Scan for the cell matching the given text and deliver its (x, y) coordinate at center. 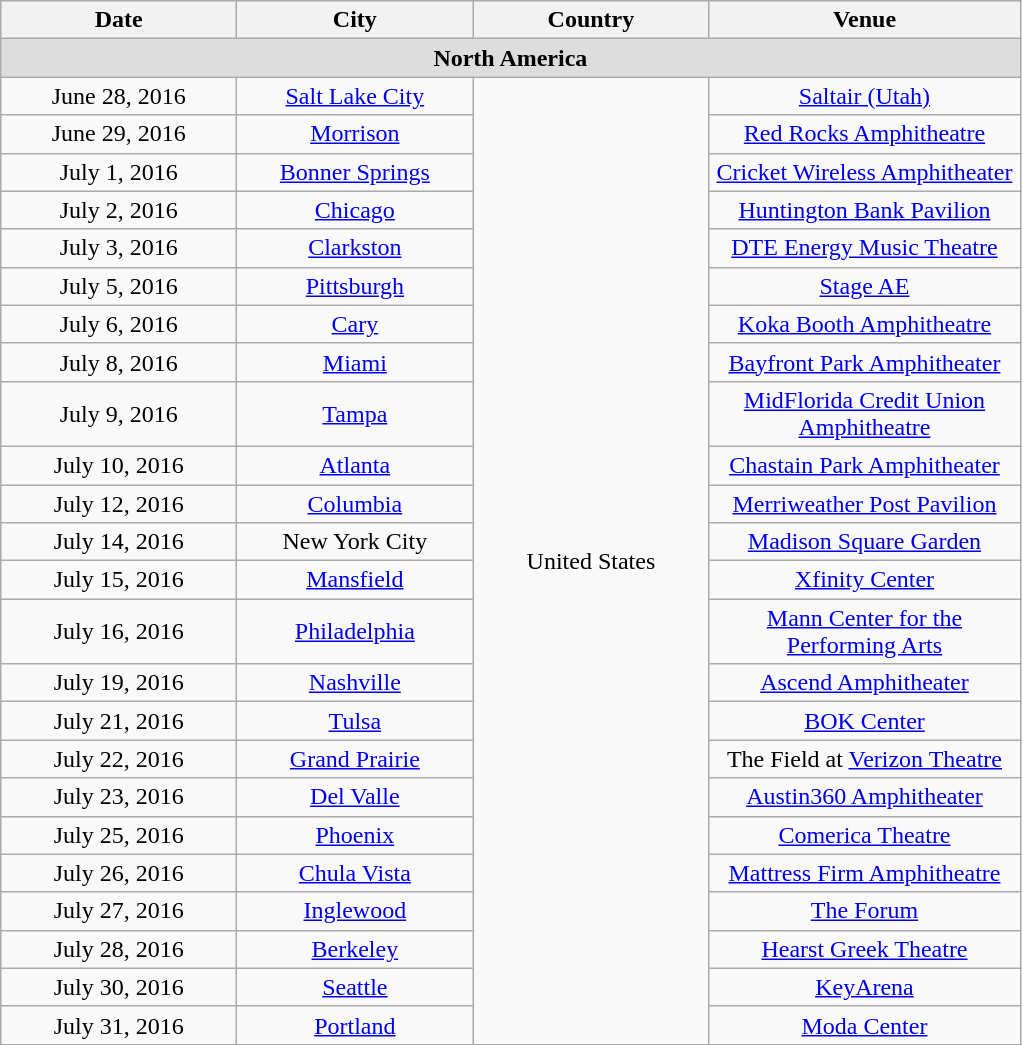
Comerica Theatre (864, 835)
July 22, 2016 (119, 759)
Venue (864, 20)
New York City (355, 542)
Clarkston (355, 248)
Seattle (355, 987)
Columbia (355, 503)
Chastain Park Amphitheater (864, 465)
MidFlorida Credit Union Amphitheatre (864, 414)
July 3, 2016 (119, 248)
July 5, 2016 (119, 286)
Mattress Firm Amphitheatre (864, 873)
June 28, 2016 (119, 96)
July 12, 2016 (119, 503)
Portland (355, 1025)
July 28, 2016 (119, 949)
Xfinity Center (864, 580)
Huntington Bank Pavilion (864, 210)
Salt Lake City (355, 96)
Cary (355, 324)
City (355, 20)
BOK Center (864, 721)
July 25, 2016 (119, 835)
Berkeley (355, 949)
July 10, 2016 (119, 465)
June 29, 2016 (119, 134)
North America (510, 58)
Moda Center (864, 1025)
Date (119, 20)
DTE Energy Music Theatre (864, 248)
Austin360 Amphitheater (864, 797)
July 9, 2016 (119, 414)
Pittsburgh (355, 286)
July 1, 2016 (119, 172)
July 30, 2016 (119, 987)
Mann Center for the Performing Arts (864, 632)
United States (591, 561)
Cricket Wireless Amphitheater (864, 172)
Country (591, 20)
Merriweather Post Pavilion (864, 503)
July 23, 2016 (119, 797)
Nashville (355, 683)
The Field at Verizon Theatre (864, 759)
Bonner Springs (355, 172)
Saltair (Utah) (864, 96)
July 16, 2016 (119, 632)
July 21, 2016 (119, 721)
The Forum (864, 911)
Del Valle (355, 797)
July 26, 2016 (119, 873)
Stage AE (864, 286)
Phoenix (355, 835)
Koka Booth Amphitheatre (864, 324)
July 19, 2016 (119, 683)
July 15, 2016 (119, 580)
Tampa (355, 414)
Madison Square Garden (864, 542)
Philadelphia (355, 632)
Hearst Greek Theatre (864, 949)
Bayfront Park Amphitheater (864, 362)
July 14, 2016 (119, 542)
July 6, 2016 (119, 324)
Grand Prairie (355, 759)
July 27, 2016 (119, 911)
Atlanta (355, 465)
Mansfield (355, 580)
Chicago (355, 210)
Morrison (355, 134)
Tulsa (355, 721)
KeyArena (864, 987)
Chula Vista (355, 873)
July 8, 2016 (119, 362)
July 31, 2016 (119, 1025)
Ascend Amphitheater (864, 683)
July 2, 2016 (119, 210)
Inglewood (355, 911)
Miami (355, 362)
Red Rocks Amphitheatre (864, 134)
